Search for the cell housing the specified text and yield its (X, Y) center coordinate. 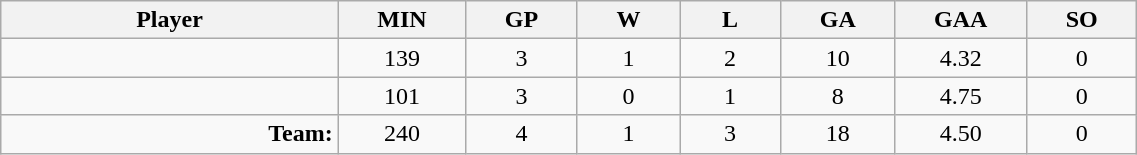
139 (402, 58)
4.75 (961, 96)
18 (838, 134)
L (730, 20)
GA (838, 20)
4.50 (961, 134)
101 (402, 96)
MIN (402, 20)
SO (1081, 20)
W (628, 20)
10 (838, 58)
240 (402, 134)
8 (838, 96)
Team: (170, 134)
Player (170, 20)
GP (522, 20)
4.32 (961, 58)
4 (522, 134)
GAA (961, 20)
2 (730, 58)
